Search for the cell housing the specified text and yield its [X, Y] center coordinate. 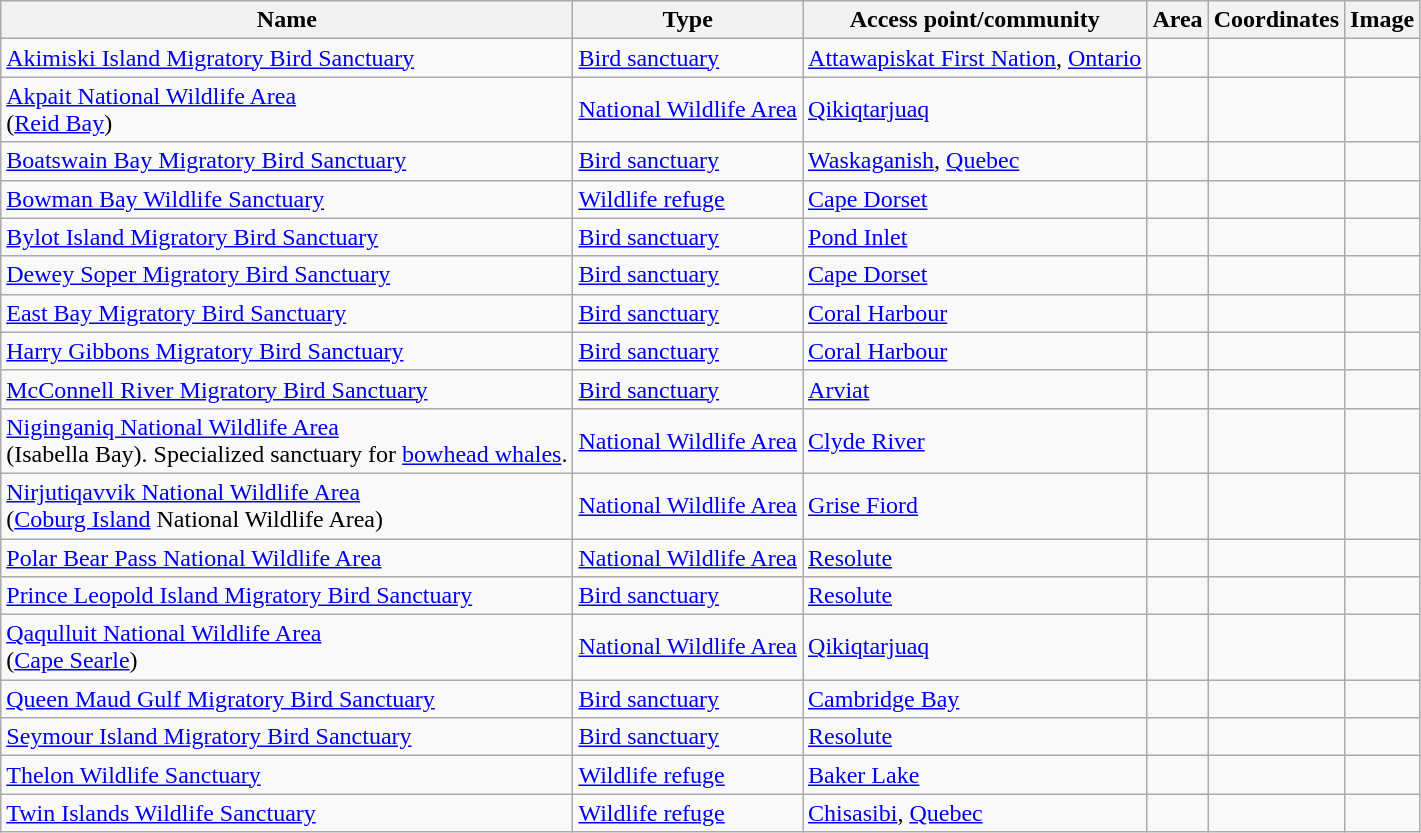
Name [287, 20]
Cambridge Bay [975, 699]
Arviat [975, 389]
Waskaganish, Quebec [975, 161]
Akpait National Wildlife Area(Reid Bay) [287, 110]
Seymour Island Migratory Bird Sanctuary [287, 737]
Image [1382, 20]
Dewey Soper Migratory Bird Sanctuary [287, 275]
McConnell River Migratory Bird Sanctuary [287, 389]
Bylot Island Migratory Bird Sanctuary [287, 237]
Access point/community [975, 20]
Twin Islands Wildlife Sanctuary [287, 813]
Clyde River [975, 440]
Polar Bear Pass National Wildlife Area [287, 557]
Niginganiq National Wildlife Area(Isabella Bay). Specialized sanctuary for bowhead whales. [287, 440]
East Bay Migratory Bird Sanctuary [287, 313]
Pond Inlet [975, 237]
Type [688, 20]
Grise Fiord [975, 506]
Harry Gibbons Migratory Bird Sanctuary [287, 351]
Qaqulluit National Wildlife Area(Cape Searle) [287, 648]
Baker Lake [975, 775]
Chisasibi, Quebec [975, 813]
Prince Leopold Island Migratory Bird Sanctuary [287, 596]
Thelon Wildlife Sanctuary [287, 775]
Boatswain Bay Migratory Bird Sanctuary [287, 161]
Queen Maud Gulf Migratory Bird Sanctuary [287, 699]
Akimiski Island Migratory Bird Sanctuary [287, 58]
Bowman Bay Wildlife Sanctuary [287, 199]
Area [1178, 20]
Attawapiskat First Nation, Ontario [975, 58]
Coordinates [1276, 20]
Nirjutiqavvik National Wildlife Area(Coburg Island National Wildlife Area) [287, 506]
